Identify which cell holds the provided text, then report its (x, y) central coordinate. 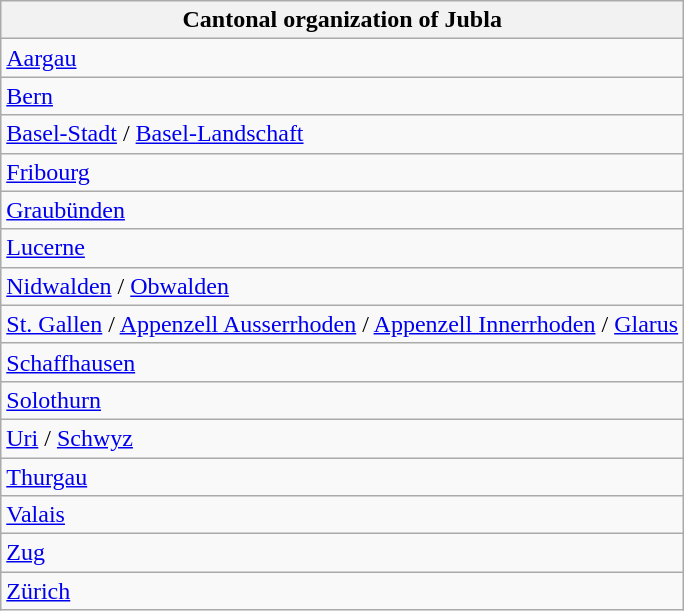
Nidwalden / Obwalden (342, 286)
Schaffhausen (342, 362)
Zürich (342, 591)
Aargau (342, 58)
Lucerne (342, 248)
St. Gallen / Appenzell Ausserrhoden / Appenzell Innerrhoden / Glarus (342, 324)
Fribourg (342, 172)
Thurgau (342, 477)
Zug (342, 553)
Graubünden (342, 210)
Solothurn (342, 400)
Basel-Stadt / Basel-Landschaft (342, 134)
Valais (342, 515)
Cantonal organization of Jubla (342, 20)
Bern (342, 96)
Uri / Schwyz (342, 438)
